Detect which cell encompasses the target text, then output its (x, y) center coordinate. 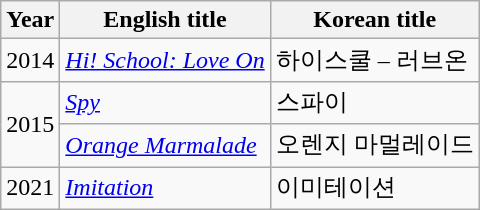
Korean title (374, 20)
하이스쿨 – 러브온 (374, 60)
스파이 (374, 102)
2015 (30, 124)
English title (165, 20)
오렌지 마멀레이드 (374, 146)
2014 (30, 60)
Imitation (165, 188)
Spy (165, 102)
이미테이션 (374, 188)
Year (30, 20)
2021 (30, 188)
Hi! School: Love On (165, 60)
Orange Marmalade (165, 146)
